Return [x, y] of the center of cell containing provided text 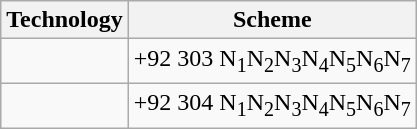
+92 303 N1N2N3N4N5N6N7 [272, 61]
Technology [65, 20]
+92 304 N1N2N3N4N5N6N7 [272, 105]
Scheme [272, 20]
